Scan for the cell matching the given text and deliver its [x, y] coordinate at center. 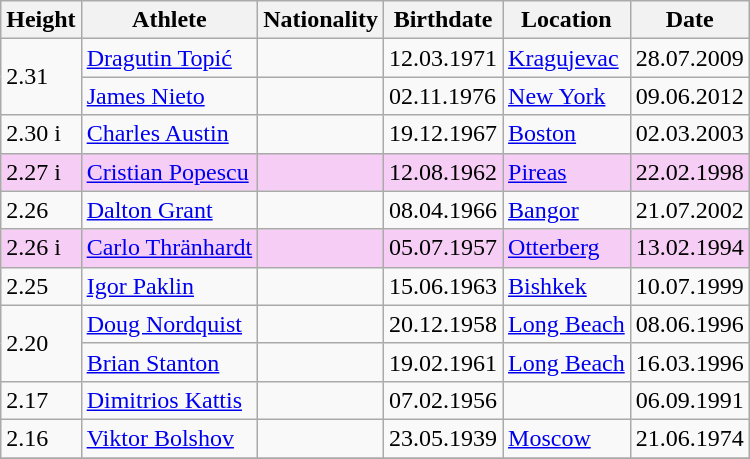
2.31 [41, 77]
15.06.1963 [442, 286]
Bishkek [567, 286]
12.03.1971 [442, 58]
2.30 i [41, 134]
21.06.1974 [690, 438]
Birthdate [442, 20]
2.27 i [41, 172]
Igor Paklin [170, 286]
Dragutin Topić [170, 58]
22.02.1998 [690, 172]
James Nieto [170, 96]
2.26 i [41, 248]
New York [567, 96]
21.07.2002 [690, 210]
16.03.1996 [690, 362]
Doug Nordquist [170, 324]
Date [690, 20]
2.17 [41, 400]
13.02.1994 [690, 248]
19.02.1961 [442, 362]
Brian Stanton [170, 362]
12.08.1962 [442, 172]
2.16 [41, 438]
Height [41, 20]
Cristian Popescu [170, 172]
Charles Austin [170, 134]
Viktor Bolshov [170, 438]
Boston [567, 134]
02.11.1976 [442, 96]
08.04.1966 [442, 210]
08.06.1996 [690, 324]
10.07.1999 [690, 286]
Athlete [170, 20]
Otterberg [567, 248]
05.07.1957 [442, 248]
23.05.1939 [442, 438]
20.12.1958 [442, 324]
02.03.2003 [690, 134]
Moscow [567, 438]
09.06.2012 [690, 96]
Carlo Thränhardt [170, 248]
2.26 [41, 210]
Location [567, 20]
19.12.1967 [442, 134]
07.02.1956 [442, 400]
06.09.1991 [690, 400]
Dalton Grant [170, 210]
Pireas [567, 172]
Bangor [567, 210]
Nationality [321, 20]
Kragujevac [567, 58]
28.07.2009 [690, 58]
Dimitrios Kattis [170, 400]
2.25 [41, 286]
2.20 [41, 343]
